Extract the [x, y] coordinate from the center of the cell holding the provided text.  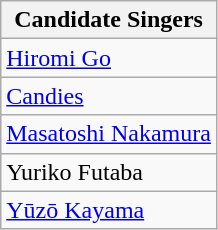
Yuriko Futaba [109, 172]
Masatoshi Nakamura [109, 134]
Candidate Singers [109, 20]
Candies [109, 96]
Yūzō Kayama [109, 210]
Hiromi Go [109, 58]
